Locate the cell with the specified text and output its [X, Y] center coordinate. 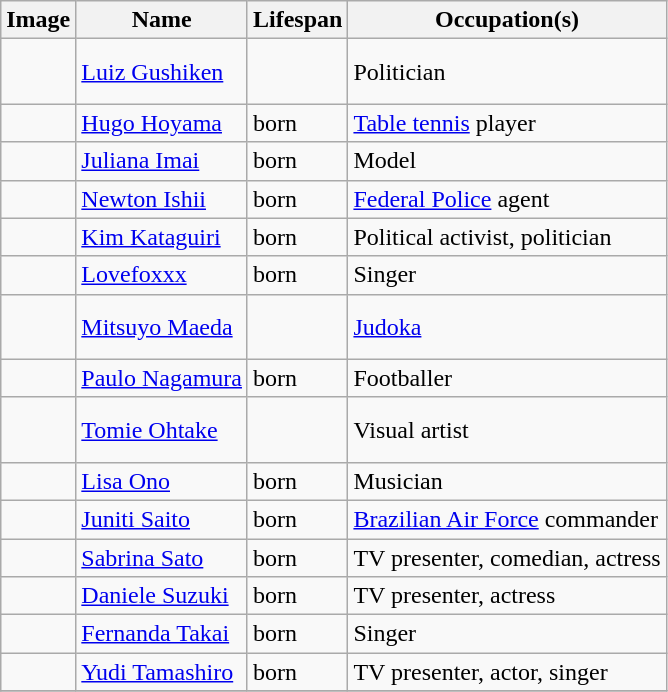
Luiz Gushiken [162, 72]
TV presenter, actress [507, 596]
Image [38, 20]
Model [507, 161]
Hugo Hoyama [162, 123]
Political activist, politician [507, 237]
Brazilian Air Force commander [507, 519]
Politician [507, 72]
Occupation(s) [507, 20]
Lisa Ono [162, 481]
Table tennis player [507, 123]
Newton Ishii [162, 199]
Lovefoxxx [162, 275]
Visual artist [507, 430]
Footballer [507, 378]
Paulo Nagamura [162, 378]
Kim Kataguiri [162, 237]
Yudi Tamashiro [162, 672]
TV presenter, comedian, actress [507, 557]
Juniti Saito [162, 519]
Tomie Ohtake [162, 430]
Sabrina Sato [162, 557]
Mitsuyo Maeda [162, 326]
Fernanda Takai [162, 634]
TV presenter, actor, singer [507, 672]
Judoka [507, 326]
Musician [507, 481]
Daniele Suzuki [162, 596]
Federal Police agent [507, 199]
Lifespan [297, 20]
Juliana Imai [162, 161]
Name [162, 20]
